Capture the cell that displays the provided text and extract its (x, y) central coordinate. 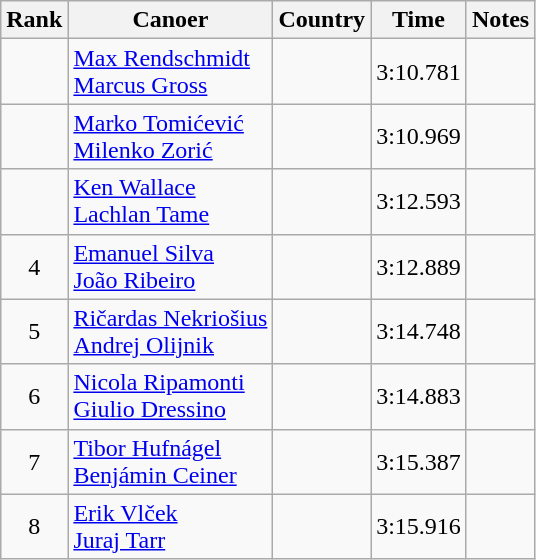
3:15.916 (419, 526)
3:10.969 (419, 136)
3:10.781 (419, 72)
Rank (34, 20)
Ričardas NekriošiusAndrej Olijnik (170, 332)
Emanuel SilvaJoão Ribeiro (170, 266)
Time (419, 20)
5 (34, 332)
6 (34, 396)
Marko TomićevićMilenko Zorić (170, 136)
Max RendschmidtMarcus Gross (170, 72)
7 (34, 462)
8 (34, 526)
Tibor HufnágelBenjámin Ceiner (170, 462)
3:12.889 (419, 266)
Country (322, 20)
Erik VlčekJuraj Tarr (170, 526)
Notes (500, 20)
3:14.883 (419, 396)
Canoer (170, 20)
Ken WallaceLachlan Tame (170, 202)
3:12.593 (419, 202)
Nicola RipamontiGiulio Dressino (170, 396)
3:15.387 (419, 462)
3:14.748 (419, 332)
4 (34, 266)
